Identify which cell holds the provided text, then report its [X, Y] central coordinate. 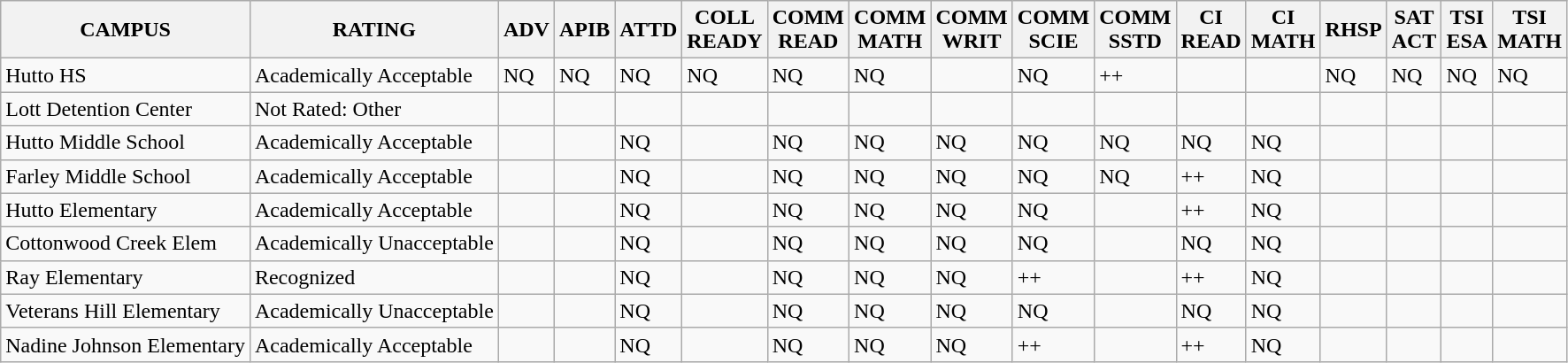
Veterans Hill Elementary [126, 311]
APIB [584, 30]
COMMSSTD [1135, 30]
Farley Middle School [126, 176]
Not Rated: Other [373, 109]
COLLREADY [725, 30]
ATTD [649, 30]
Hutto Elementary [126, 210]
CIMATH [1283, 30]
RHSP [1354, 30]
COMMWRIT [972, 30]
Hutto HS [126, 75]
Hutto Middle School [126, 143]
TSIMATH [1530, 30]
TSIESA [1467, 30]
COMMREAD [808, 30]
Ray Elementary [126, 277]
ADV [526, 30]
CIREAD [1211, 30]
COMMMATH [890, 30]
Recognized [373, 277]
CAMPUS [126, 30]
COMMSCIE [1053, 30]
Nadine Johnson Elementary [126, 344]
Lott Detention Center [126, 109]
RATING [373, 30]
Cottonwood Creek Elem [126, 243]
SATACT [1414, 30]
